For the text-containing cell, return its midpoint in (x, y) coordinate format. 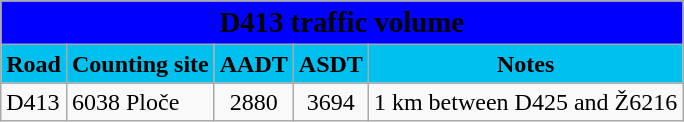
Notes (525, 64)
Counting site (140, 64)
AADT (254, 64)
ASDT (330, 64)
6038 Ploče (140, 102)
D413 traffic volume (342, 23)
1 km between D425 and Ž6216 (525, 102)
Road (34, 64)
D413 (34, 102)
2880 (254, 102)
3694 (330, 102)
